Return [x, y] of the center of cell containing provided text 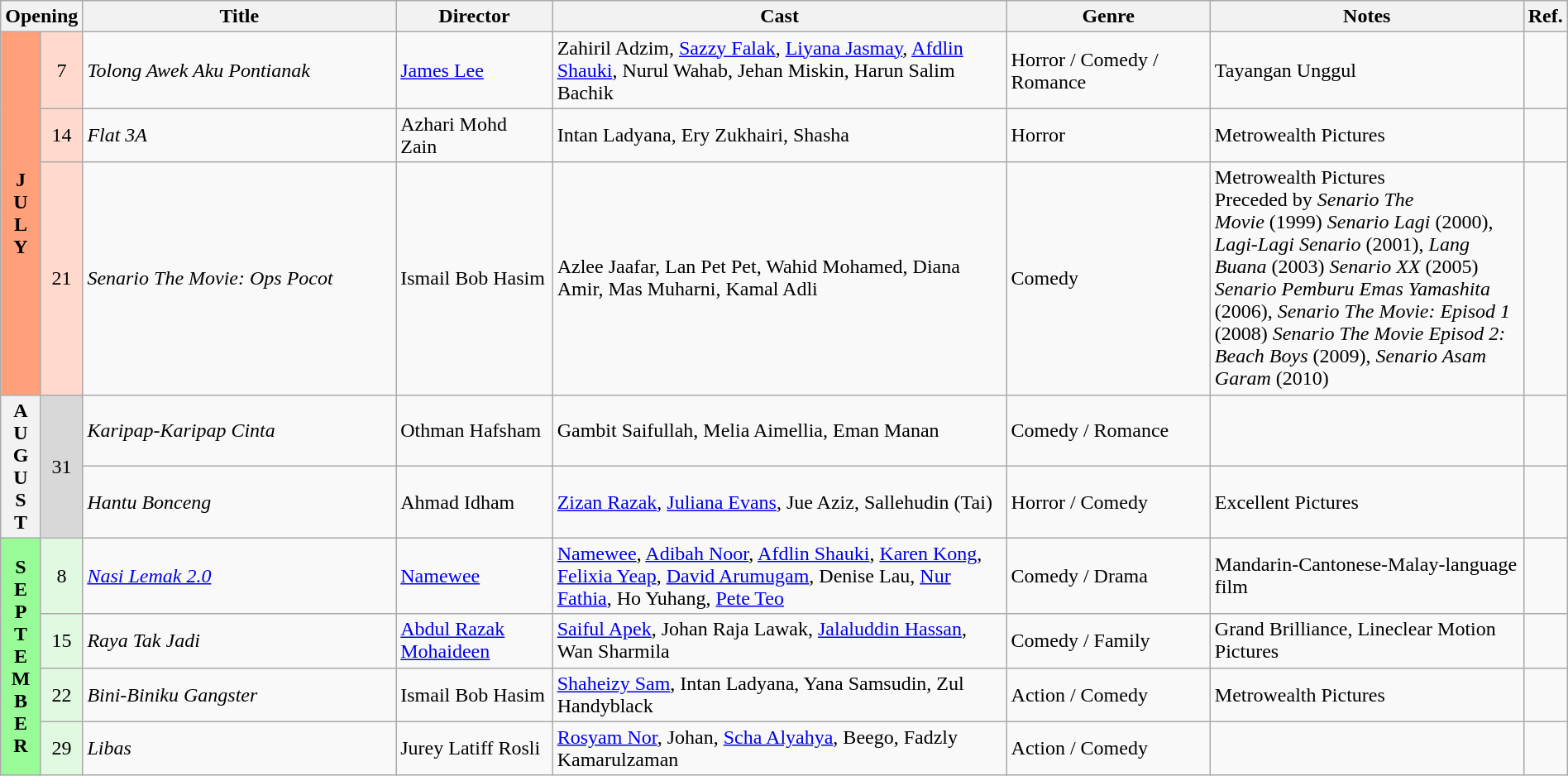
8 [61, 576]
Senario The Movie: Ops Pocot [240, 278]
29 [61, 748]
AUGUST [22, 467]
Azlee Jaafar, Lan Pet Pet, Wahid Mohamed, Diana Amir, Mas Muharni, Kamal Adli [779, 278]
22 [61, 695]
Horror / Comedy [1108, 503]
Shaheizy Sam, Intan Ladyana, Yana Samsudin, Zul Handyblack [779, 695]
SEPTEMBER [22, 657]
Libas [240, 748]
Bini-Biniku Gangster [240, 695]
Rosyam Nor, Johan, Scha Alyahya, Beego, Fadzly Kamarulzaman [779, 748]
15 [61, 640]
Comedy [1108, 278]
Cast [779, 17]
Azhari Mohd Zain [475, 136]
Flat 3A [240, 136]
Tayangan Unggul [1366, 70]
Opening [41, 17]
Notes [1366, 17]
31 [61, 467]
Comedy / Drama [1108, 576]
Ahmad Idham [475, 503]
Zahiril Adzim, Sazzy Falak, Liyana Jasmay, Afdlin Shauki, Nurul Wahab, Jehan Miskin, Harun Salim Bachik [779, 70]
Saiful Apek, Johan Raja Lawak, Jalaluddin Hassan, Wan Sharmila [779, 640]
JULY [22, 213]
Hantu Bonceng [240, 503]
Grand Brilliance, Lineclear Motion Pictures [1366, 640]
14 [61, 136]
Gambit Saifullah, Melia Aimellia, Eman Manan [779, 430]
Karipap-Karipap Cinta [240, 430]
7 [61, 70]
Excellent Pictures [1366, 503]
Abdul Razak Mohaideen [475, 640]
Horror [1108, 136]
Horror / Comedy / Romance [1108, 70]
Namewee, Adibah Noor, Afdlin Shauki, Karen Kong, Felixia Yeap, David Arumugam, Denise Lau, Nur Fathia, Ho Yuhang, Pete Teo [779, 576]
Genre [1108, 17]
Mandarin-Cantonese-Malay-language film [1366, 576]
Nasi Lemak 2.0 [240, 576]
Intan Ladyana, Ery Zukhairi, Shasha [779, 136]
Director [475, 17]
Raya Tak Jadi [240, 640]
Jurey Latiff Rosli [475, 748]
Comedy / Romance [1108, 430]
Title [240, 17]
Namewee [475, 576]
Comedy / Family [1108, 640]
Othman Hafsham [475, 430]
Zizan Razak, Juliana Evans, Jue Aziz, Sallehudin (Tai) [779, 503]
Tolong Awek Aku Pontianak [240, 70]
21 [61, 278]
Ref. [1545, 17]
James Lee [475, 70]
